Identify which cell holds the provided text, then report its (X, Y) central coordinate. 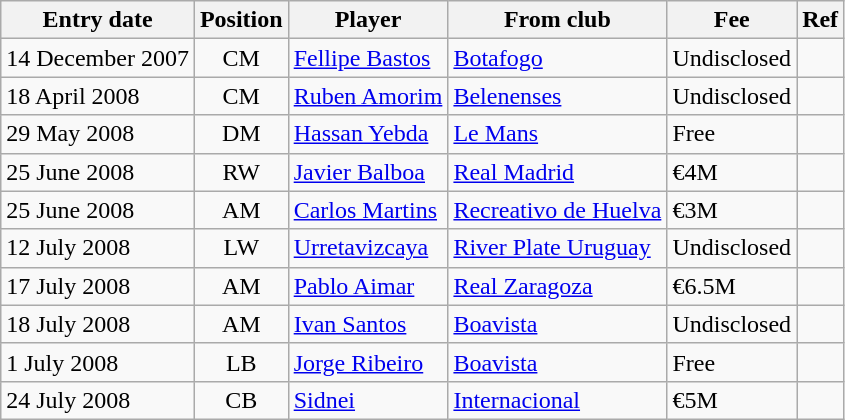
Ref (820, 20)
€3M (732, 210)
Sidnei (368, 400)
River Plate Uruguay (558, 248)
Belenenses (558, 96)
Ruben Amorim (368, 96)
CB (241, 400)
Real Zaragoza (558, 286)
29 May 2008 (98, 134)
€6.5M (732, 286)
17 July 2008 (98, 286)
Carlos Martins (368, 210)
LB (241, 362)
Recreativo de Huelva (558, 210)
LW (241, 248)
Hassan Yebda (368, 134)
Le Mans (558, 134)
From club (558, 20)
14 December 2007 (98, 58)
€5M (732, 400)
Fellipe Bastos (368, 58)
RW (241, 172)
Javier Balboa (368, 172)
12 July 2008 (98, 248)
Real Madrid (558, 172)
Jorge Ribeiro (368, 362)
18 July 2008 (98, 324)
1 July 2008 (98, 362)
Botafogo (558, 58)
24 July 2008 (98, 400)
Ivan Santos (368, 324)
DM (241, 134)
Urretavizcaya (368, 248)
Internacional (558, 400)
€4M (732, 172)
Entry date (98, 20)
Player (368, 20)
18 April 2008 (98, 96)
Pablo Aimar (368, 286)
Position (241, 20)
Fee (732, 20)
